Search for the cell housing the specified text and yield its [x, y] center coordinate. 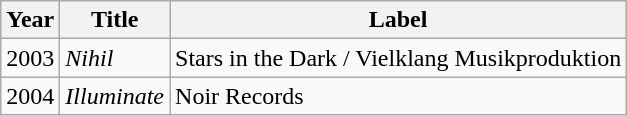
Stars in the Dark / Vielklang Musikproduktion [398, 58]
2003 [30, 58]
Year [30, 20]
Nihil [115, 58]
Label [398, 20]
2004 [30, 96]
Noir Records [398, 96]
Illuminate [115, 96]
Title [115, 20]
